Provide the [x, y] coordinate of the cell's center where the given text is located.  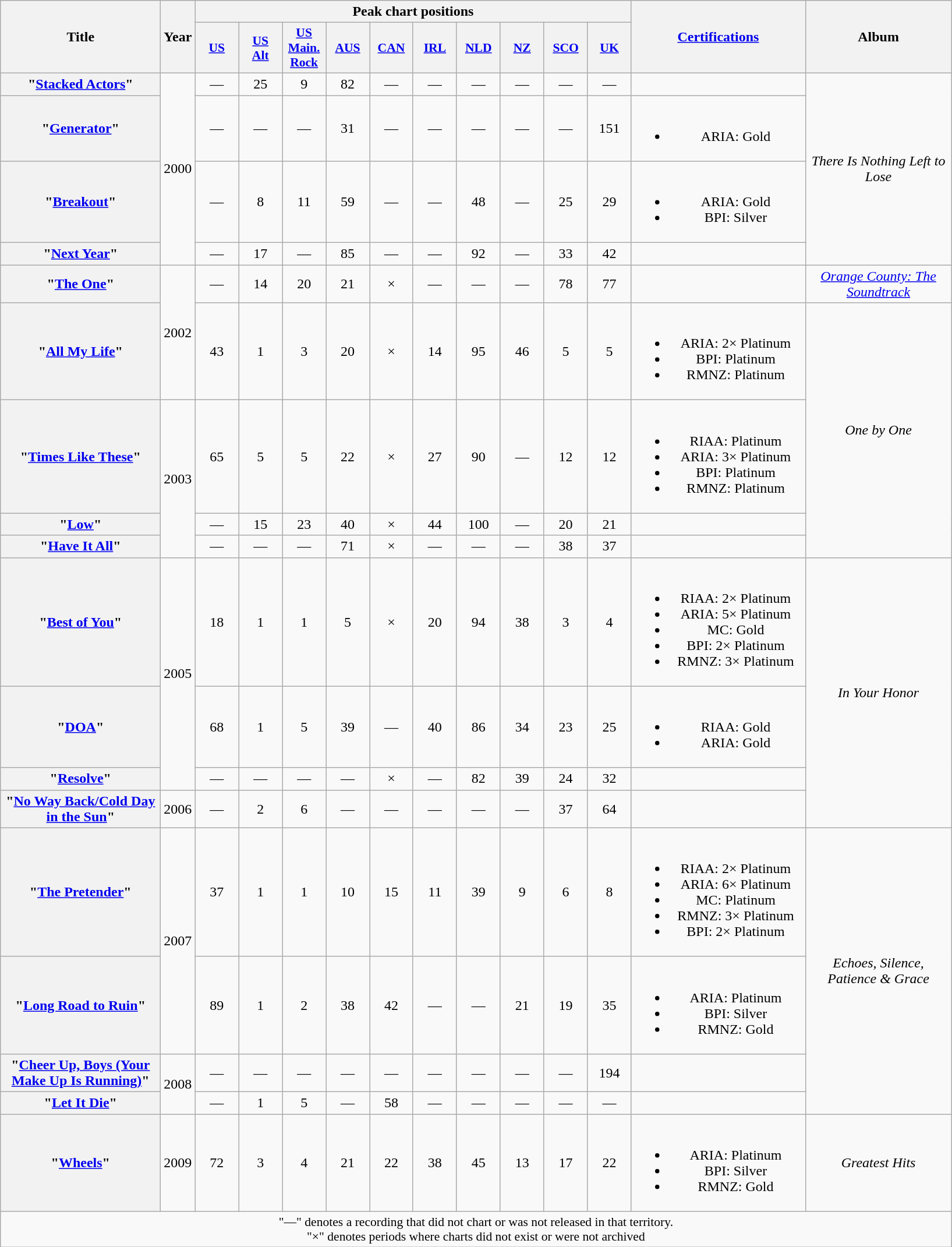
US [217, 48]
"Have It All" [80, 546]
RIAA: 2× PlatinumARIA: 5× PlatinumMC: GoldBPI: 2× PlatinumRMNZ: 3× Platinum [719, 622]
IRL [434, 48]
USMain.Rock [304, 48]
86 [479, 727]
Peak chart positions [413, 12]
"All My Life" [80, 352]
77 [609, 284]
19 [566, 1005]
"Cheer Up, Boys (Your Make Up Is Running)" [80, 1073]
AUS [348, 48]
43 [217, 352]
ARIA: 2× PlatinumBPI: PlatinumRMNZ: Platinum [719, 352]
"Wheels" [80, 1163]
Echoes, Silence, Patience & Grace [878, 970]
SCO [566, 48]
2009 [178, 1163]
2006 [178, 808]
Certifications [719, 37]
13 [522, 1163]
2002 [178, 333]
2008 [178, 1083]
65 [217, 457]
24 [566, 779]
Orange County: The Soundtrack [878, 284]
90 [479, 457]
"Long Road to Ruin" [80, 1005]
2007 [178, 941]
"The One" [80, 284]
"No Way Back/Cold Day in the Sun" [80, 808]
"The Pretender" [80, 892]
64 [609, 808]
USAlt [261, 48]
"Generator" [80, 128]
"Next Year" [80, 254]
Year [178, 37]
2003 [178, 479]
ARIA: GoldBPI: Silver [719, 202]
27 [434, 457]
35 [609, 1005]
95 [479, 352]
58 [391, 1103]
85 [348, 254]
"Resolve" [80, 779]
32 [609, 779]
"Stacked Actors" [80, 84]
ARIA: Gold [719, 128]
100 [479, 524]
"Times Like These" [80, 457]
2000 [178, 169]
There Is Nothing Left to Lose [878, 169]
45 [479, 1163]
151 [609, 128]
"Breakout" [80, 202]
94 [479, 622]
NZ [522, 48]
29 [609, 202]
194 [609, 1073]
89 [217, 1005]
Title [80, 37]
"Low" [80, 524]
59 [348, 202]
72 [217, 1163]
In Your Honor [878, 693]
78 [566, 284]
10 [348, 892]
Album [878, 37]
RIAA: GoldARIA: Gold [719, 727]
31 [348, 128]
"—" denotes a recording that did not chart or was not released in that territory."×" denotes periods where charts did not exist or were not archived [476, 1229]
"DOA" [80, 727]
Greatest Hits [878, 1163]
46 [522, 352]
92 [479, 254]
One by One [878, 430]
NLD [479, 48]
2005 [178, 673]
33 [566, 254]
RIAA: PlatinumARIA: 3× PlatinumBPI: PlatinumRMNZ: Platinum [719, 457]
34 [522, 727]
68 [217, 727]
RIAA: 2× PlatinumARIA: 6× PlatinumMC: PlatinumRMNZ: 3× PlatinumBPI: 2× Platinum [719, 892]
CAN [391, 48]
"Best of You" [80, 622]
71 [348, 546]
UK [609, 48]
"Let It Die" [80, 1103]
48 [479, 202]
44 [434, 524]
18 [217, 622]
